Provide the [X, Y] coordinate of the cell's center where the given text is located.  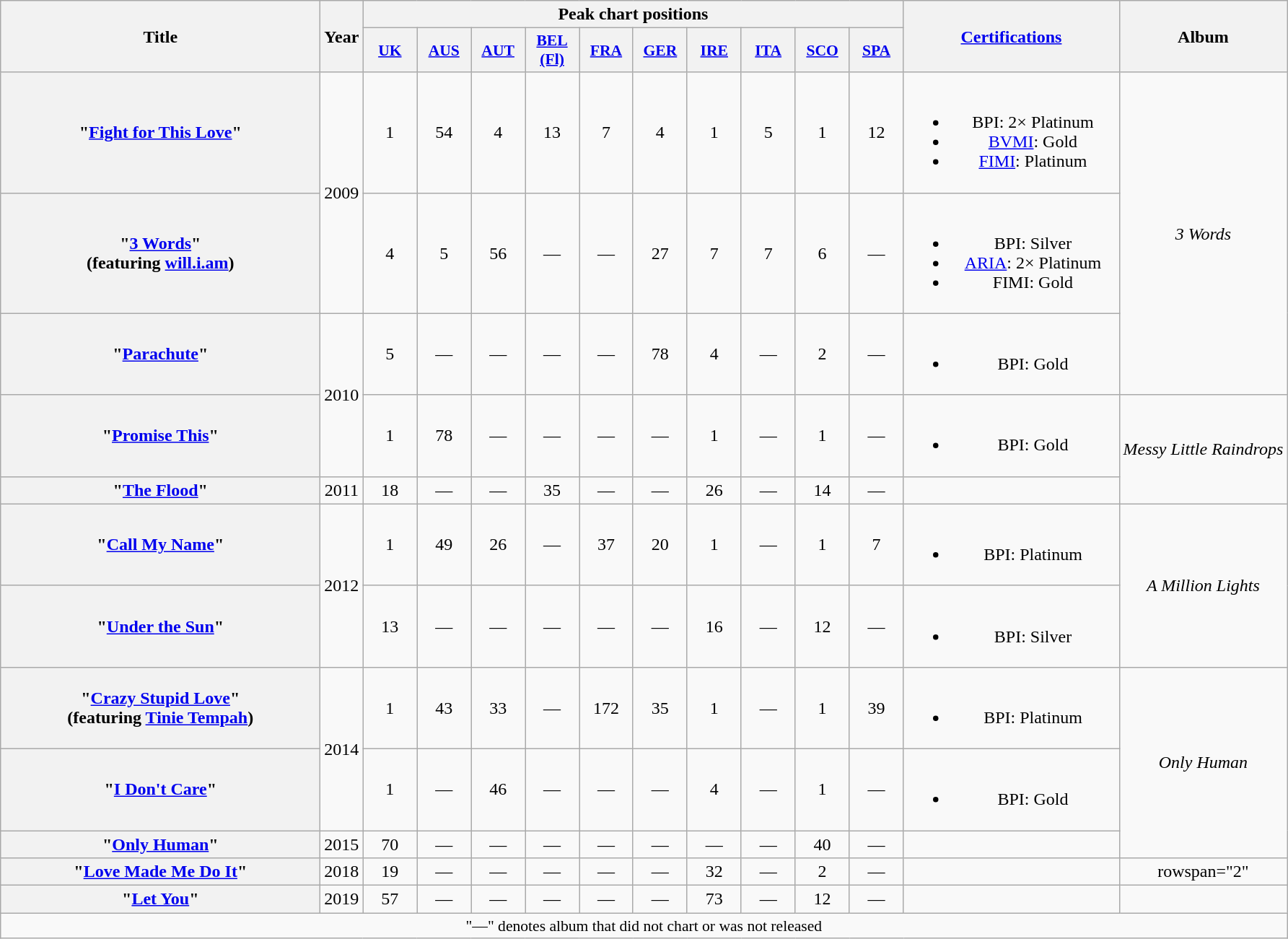
"Only Human" [160, 844]
43 [444, 707]
BPI: Silver [1012, 626]
Title [160, 36]
"Let You" [160, 899]
BPI: 2× PlatinumBVMI: GoldFIMI: Platinum [1012, 133]
2012 [342, 585]
33 [498, 707]
SPA [876, 51]
56 [498, 253]
Messy Little Raindrops [1204, 449]
AUT [498, 51]
"Promise This" [160, 436]
"Parachute" [160, 354]
"—" denotes album that did not chart or was not released [644, 926]
37 [606, 544]
"Call My Name" [160, 544]
Only Human [1204, 762]
UK [390, 51]
49 [444, 544]
18 [390, 490]
"3 Words" (featuring will.i.am) [160, 253]
2015 [342, 844]
A Million Lights [1204, 585]
"Fight for This Love" [160, 133]
70 [390, 844]
2019 [342, 899]
BPI: SilverARIA: 2× PlatinumFIMI: Gold [1012, 253]
"Crazy Stupid Love" (featuring Tinie Tempah) [160, 707]
19 [390, 872]
Peak chart positions [634, 14]
IRE [714, 51]
40 [823, 844]
27 [660, 253]
16 [714, 626]
6 [823, 253]
20 [660, 544]
"Love Made Me Do It" [160, 872]
FRA [606, 51]
"The Flood" [160, 490]
"I Don't Care" [160, 790]
57 [390, 899]
2018 [342, 872]
rowspan="2" [1204, 872]
2010 [342, 395]
39 [876, 707]
2014 [342, 748]
ITA [768, 51]
14 [823, 490]
AUS [444, 51]
2011 [342, 490]
GER [660, 51]
Year [342, 36]
54 [444, 133]
3 Words [1204, 234]
Certifications [1012, 36]
Album [1204, 36]
73 [714, 899]
"Under the Sun" [160, 626]
46 [498, 790]
172 [606, 707]
BEL(Fl) [553, 51]
SCO [823, 51]
32 [714, 872]
2009 [342, 193]
